Detect which cell encompasses the target text, then output its [X, Y] center coordinate. 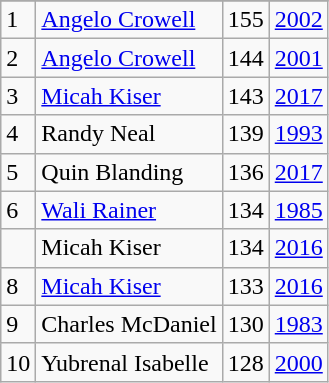
1 [18, 20]
10 [18, 362]
5 [18, 172]
143 [246, 96]
139 [246, 134]
Yubrenal Isabelle [129, 362]
Randy Neal [129, 134]
130 [246, 324]
155 [246, 20]
1983 [298, 324]
1993 [298, 134]
4 [18, 134]
3 [18, 96]
128 [246, 362]
2 [18, 58]
144 [246, 58]
Quin Blanding [129, 172]
Charles McDaniel [129, 324]
1985 [298, 210]
2000 [298, 362]
2002 [298, 20]
133 [246, 286]
136 [246, 172]
2001 [298, 58]
Wali Rainer [129, 210]
8 [18, 286]
9 [18, 324]
6 [18, 210]
